Pinpoint the cell where the given text exists, returning its (x, y) midpoint coordinate. 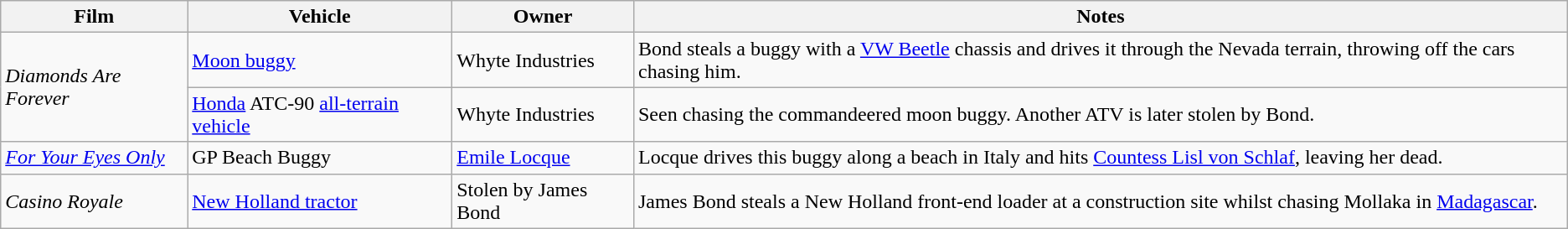
Bond steals a buggy with a VW Beetle chassis and drives it through the Nevada terrain, throwing off the cars chasing him. (1101, 60)
Moon buggy (320, 60)
James Bond steals a New Holland front-end loader at a construction site whilst chasing Mollaka in Madagascar. (1101, 201)
Casino Royale (94, 201)
Seen chasing the commandeered moon buggy. Another ATV is later stolen by Bond. (1101, 114)
For Your Eyes Only (94, 158)
Owner (543, 17)
New Holland tractor (320, 201)
Emile Locque (543, 158)
Stolen by James Bond (543, 201)
GP Beach Buggy (320, 158)
Diamonds Are Forever (94, 87)
Notes (1101, 17)
Locque drives this buggy along a beach in Italy and hits Countess Lisl von Schlaf, leaving her dead. (1101, 158)
Film (94, 17)
Honda ATC-90 all-terrain vehicle (320, 114)
Vehicle (320, 17)
